Find where the given text appears and provide that cell's center as (X, Y) coordinate. 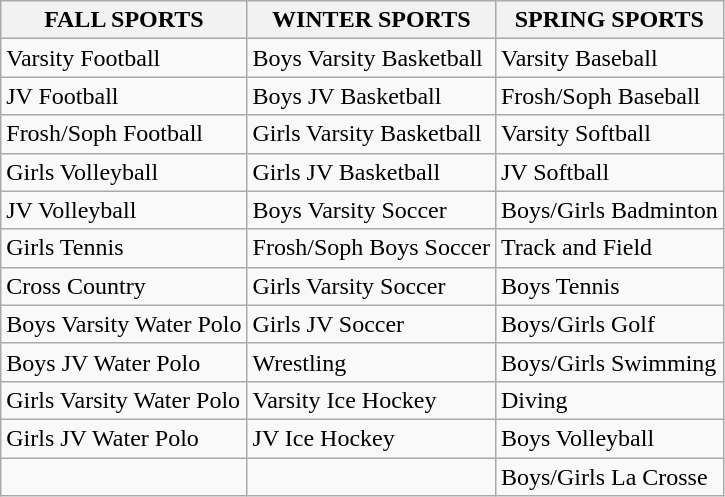
Girls JV Water Polo (124, 438)
JV Softball (609, 172)
WINTER SPORTS (371, 20)
Boys JV Water Polo (124, 362)
Frosh/Soph Baseball (609, 96)
Varsity Baseball (609, 58)
Boys/Girls La Crosse (609, 477)
Girls Volleyball (124, 172)
Girls Varsity Soccer (371, 286)
Boys/Girls Badminton (609, 210)
JV Volleyball (124, 210)
Boys Volleyball (609, 438)
Girls JV Soccer (371, 324)
Varsity Ice Hockey (371, 400)
JV Ice Hockey (371, 438)
Girls Varsity Basketball (371, 134)
Wrestling (371, 362)
SPRING SPORTS (609, 20)
Girls Varsity Water Polo (124, 400)
Boys JV Basketball (371, 96)
JV Football (124, 96)
Track and Field (609, 248)
Varsity Football (124, 58)
Boys Tennis (609, 286)
Boys Varsity Soccer (371, 210)
Boys/Girls Swimming (609, 362)
Diving (609, 400)
Frosh/Soph Boys Soccer (371, 248)
FALL SPORTS (124, 20)
Boys/Girls Golf (609, 324)
Varsity Softball (609, 134)
Girls Tennis (124, 248)
Cross Country (124, 286)
Frosh/Soph Football (124, 134)
Boys Varsity Water Polo (124, 324)
Girls JV Basketball (371, 172)
Boys Varsity Basketball (371, 58)
